Capture the cell that displays the provided text and extract its [x, y] central coordinate. 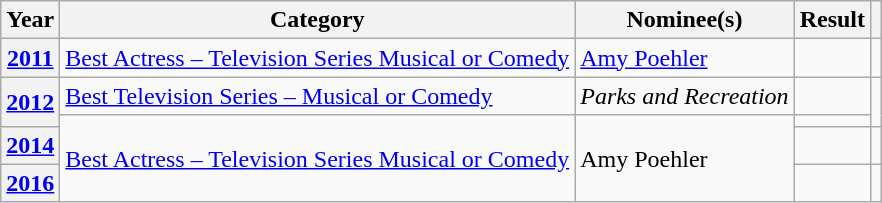
Category [318, 20]
2011 [30, 58]
2014 [30, 145]
2016 [30, 183]
Result [832, 20]
Nominee(s) [684, 20]
Best Television Series – Musical or Comedy [318, 96]
Parks and Recreation [684, 96]
2012 [30, 102]
Year [30, 20]
